Return the [x, y] coordinate for the center point of the cell that contains the specified text.  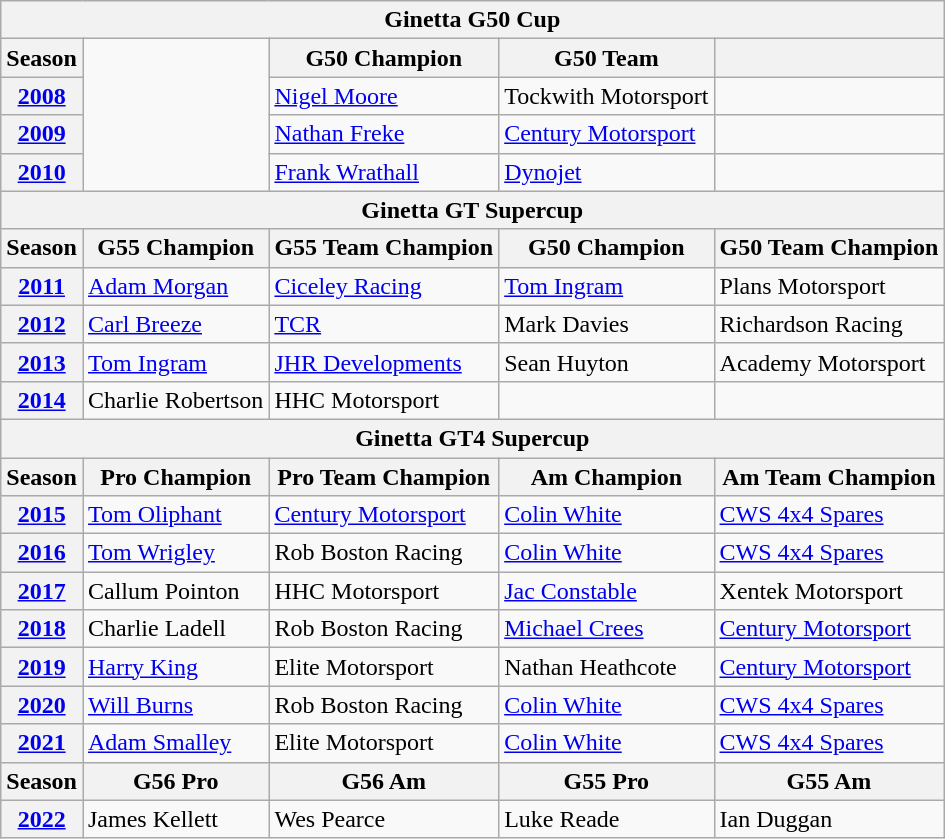
G55 Champion [175, 248]
Dynojet [606, 172]
Jac Constable [606, 591]
Nathan Freke [384, 134]
2018 [42, 629]
Charlie Robertson [175, 400]
G50 Team Champion [829, 248]
Am Champion [606, 477]
2009 [42, 134]
Frank Wrathall [384, 172]
Sean Huyton [606, 362]
Adam Morgan [175, 286]
G50 Team [606, 58]
G55 Am [829, 781]
Pro Champion [175, 477]
2021 [42, 743]
G55 Pro [606, 781]
Nigel Moore [384, 96]
Plans Motorsport [829, 286]
Pro Team Champion [384, 477]
2016 [42, 553]
Nathan Heathcote [606, 667]
James Kellett [175, 819]
Luke Reade [606, 819]
2019 [42, 667]
2022 [42, 819]
2012 [42, 324]
2015 [42, 515]
Mark Davies [606, 324]
2017 [42, 591]
Am Team Champion [829, 477]
Adam Smalley [175, 743]
Carl Breeze [175, 324]
G56 Am [384, 781]
Will Burns [175, 705]
Xentek Motorsport [829, 591]
Callum Pointon [175, 591]
Charlie Ladell [175, 629]
Tockwith Motorsport [606, 96]
Ginetta G50 Cup [472, 20]
2014 [42, 400]
Academy Motorsport [829, 362]
Michael Crees [606, 629]
Ciceley Racing [384, 286]
Wes Pearce [384, 819]
2008 [42, 96]
Harry King [175, 667]
2010 [42, 172]
2020 [42, 705]
Richardson Racing [829, 324]
TCR [384, 324]
Ginetta GT Supercup [472, 210]
G55 Team Champion [384, 248]
2013 [42, 362]
G56 Pro [175, 781]
Ian Duggan [829, 819]
JHR Developments [384, 362]
Ginetta GT4 Supercup [472, 438]
Tom Oliphant [175, 515]
2011 [42, 286]
Tom Wrigley [175, 553]
